Search for the cell housing the specified text and yield its (X, Y) center coordinate. 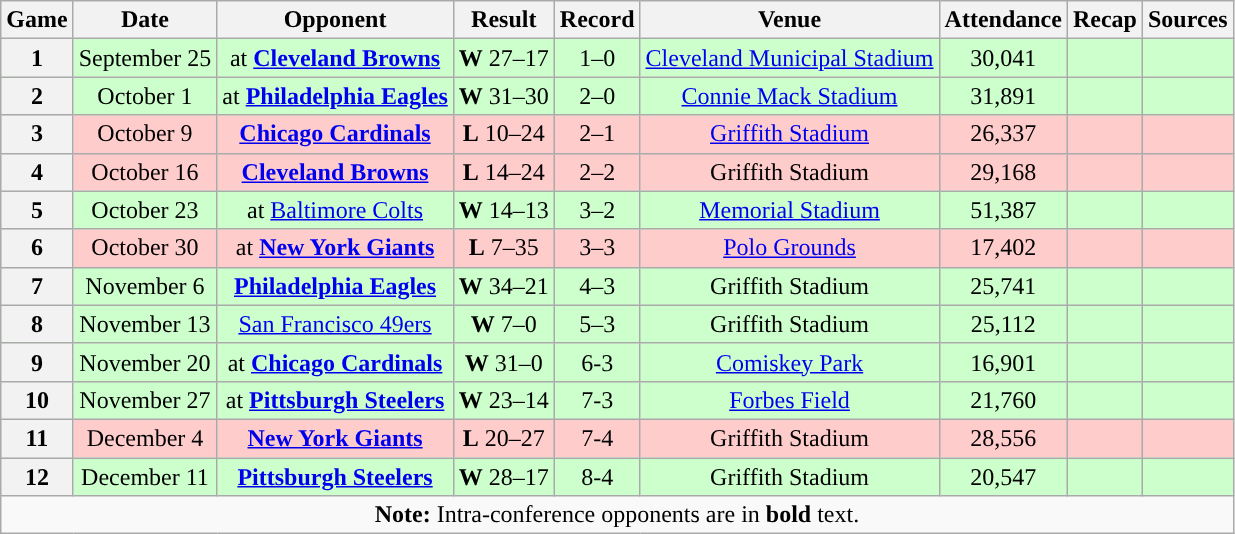
5 (37, 210)
2 (37, 96)
Memorial Stadium (790, 210)
Game (37, 20)
6 (37, 248)
3–3 (597, 248)
4–3 (597, 286)
29,168 (1003, 172)
8-4 (597, 477)
October 9 (145, 134)
25,741 (1003, 286)
21,760 (1003, 400)
Venue (790, 20)
at Cleveland Browns (335, 58)
San Francisco 49ers (335, 324)
W 31–0 (504, 362)
2–0 (597, 96)
3 (37, 134)
31,891 (1003, 96)
4 (37, 172)
30,041 (1003, 58)
L 14–24 (504, 172)
at Baltimore Colts (335, 210)
at Philadelphia Eagles (335, 96)
L 10–24 (504, 134)
Comiskey Park (790, 362)
Polo Grounds (790, 248)
October 30 (145, 248)
1–0 (597, 58)
3–2 (597, 210)
Pittsburgh Steelers (335, 477)
October 23 (145, 210)
November 6 (145, 286)
Sources (1188, 20)
October 16 (145, 172)
Attendance (1003, 20)
December 11 (145, 477)
5–3 (597, 324)
Record (597, 20)
Connie Mack Stadium (790, 96)
December 4 (145, 438)
Opponent (335, 20)
7-3 (597, 400)
6-3 (597, 362)
October 1 (145, 96)
11 (37, 438)
25,112 (1003, 324)
W 23–14 (504, 400)
Result (504, 20)
at New York Giants (335, 248)
7 (37, 286)
2–2 (597, 172)
Cleveland Browns (335, 172)
Date (145, 20)
16,901 (1003, 362)
W 28–17 (504, 477)
10 (37, 400)
November 20 (145, 362)
51,387 (1003, 210)
W 34–21 (504, 286)
W 31–30 (504, 96)
W 7–0 (504, 324)
17,402 (1003, 248)
28,556 (1003, 438)
7-4 (597, 438)
W 27–17 (504, 58)
20,547 (1003, 477)
1 (37, 58)
September 25 (145, 58)
L 20–27 (504, 438)
2–1 (597, 134)
W 14–13 (504, 210)
9 (37, 362)
Note: Intra-conference opponents are in bold text. (617, 515)
Chicago Cardinals (335, 134)
Recap (1104, 20)
Forbes Field (790, 400)
at Pittsburgh Steelers (335, 400)
at Chicago Cardinals (335, 362)
New York Giants (335, 438)
November 13 (145, 324)
26,337 (1003, 134)
Cleveland Municipal Stadium (790, 58)
8 (37, 324)
L 7–35 (504, 248)
Philadelphia Eagles (335, 286)
November 27 (145, 400)
12 (37, 477)
